Return [x, y] of the center of cell containing provided text 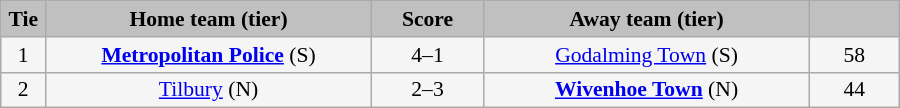
2–3 [427, 90]
Godalming Town (S) [647, 55]
2 [24, 90]
Metropolitan Police (S) [209, 55]
44 [854, 90]
Away team (tier) [647, 19]
1 [24, 55]
Wivenhoe Town (N) [647, 90]
Tilbury (N) [209, 90]
Score [427, 19]
58 [854, 55]
Home team (tier) [209, 19]
Tie [24, 19]
4–1 [427, 55]
